Search for the cell housing the specified text and yield its (X, Y) center coordinate. 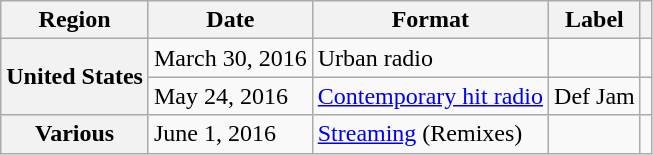
May 24, 2016 (230, 96)
Streaming (Remixes) (430, 134)
March 30, 2016 (230, 58)
Def Jam (595, 96)
United States (75, 77)
June 1, 2016 (230, 134)
Format (430, 20)
Contemporary hit radio (430, 96)
Urban radio (430, 58)
Label (595, 20)
Various (75, 134)
Date (230, 20)
Region (75, 20)
